Find where the given text appears and provide that cell's center as [X, Y] coordinate. 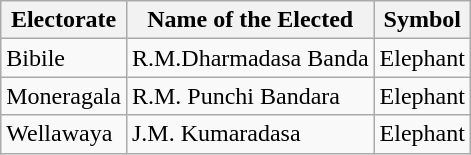
Name of the Elected [250, 20]
Bibile [64, 58]
Wellawaya [64, 134]
R.M. Punchi Bandara [250, 96]
Moneragala [64, 96]
Symbol [422, 20]
R.M.Dharmadasa Banda [250, 58]
Electorate [64, 20]
J.M. Kumaradasa [250, 134]
